Find where the given text appears and provide that cell's center as (X, Y) coordinate. 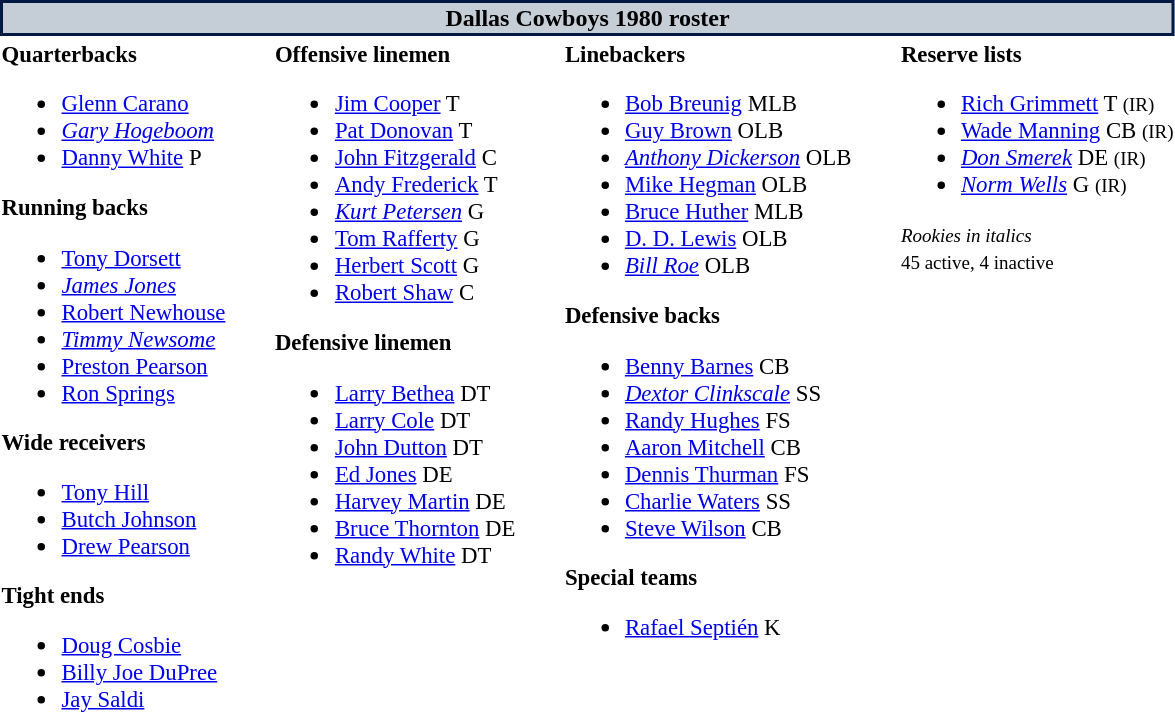
Dallas Cowboys 1980 roster (588, 18)
